From the cell containing the given text, extract its center point as [x, y] coordinate. 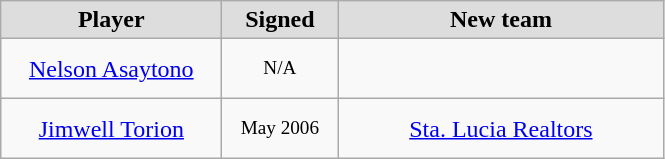
May 2006 [280, 129]
Nelson Asaytono [112, 69]
Player [112, 20]
N/A [280, 69]
Sta. Lucia Realtors [501, 129]
Jimwell Torion [112, 129]
Signed [280, 20]
New team [501, 20]
